Return the (x, y) coordinate for the center point of the cell that contains the specified text.  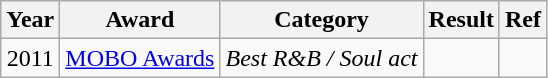
2011 (30, 58)
Year (30, 20)
Result (461, 20)
Ref (522, 20)
Best R&B / Soul act (322, 58)
MOBO Awards (140, 58)
Award (140, 20)
Category (322, 20)
